Scan for the cell matching the given text and deliver its [X, Y] coordinate at center. 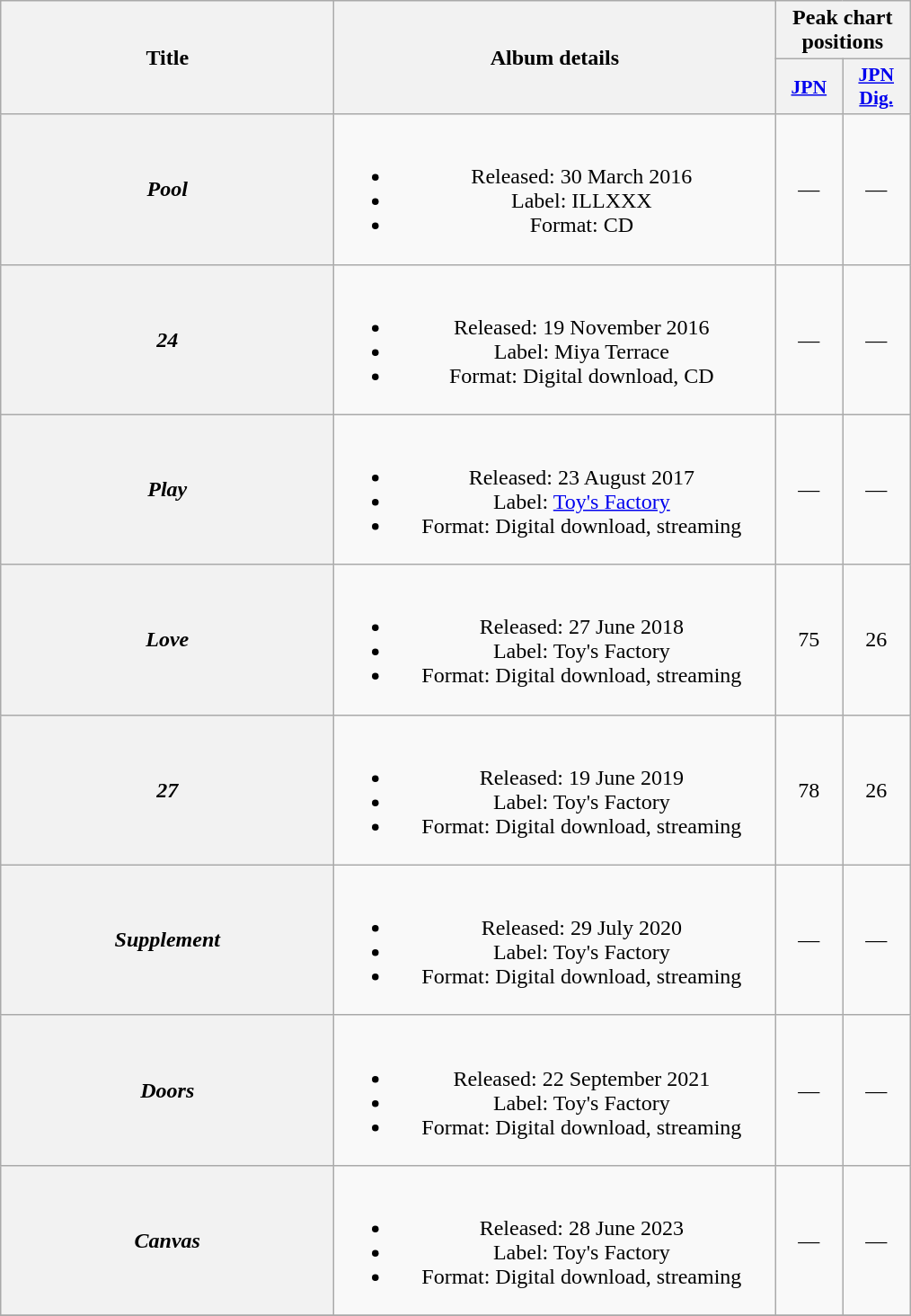
JPN [809, 86]
Supplement [167, 940]
Released: 30 March 2016Label: ILLXXXFormat: CD [555, 189]
Pool [167, 189]
78 [809, 789]
27 [167, 789]
Released: 27 June 2018Label: Toy's FactoryFormat: Digital download, streaming [555, 640]
Canvas [167, 1240]
Peak chart positions [843, 31]
Title [167, 58]
Released: 19 November 2016Label: Miya TerraceFormat: Digital download, CD [555, 340]
Released: 28 June 2023Label: Toy's FactoryFormat: Digital download, streaming [555, 1240]
75 [809, 640]
24 [167, 340]
Released: 23 August 2017Label: Toy's FactoryFormat: Digital download, streaming [555, 489]
Released: 19 June 2019Label: Toy's FactoryFormat: Digital download, streaming [555, 789]
Love [167, 640]
Doors [167, 1089]
Released: 22 September 2021Label: Toy's FactoryFormat: Digital download, streaming [555, 1089]
Play [167, 489]
Album details [555, 58]
JPNDig. [877, 86]
Released: 29 July 2020Label: Toy's FactoryFormat: Digital download, streaming [555, 940]
